Provide the (x, y) coordinate of the cell's center where the given text is located.  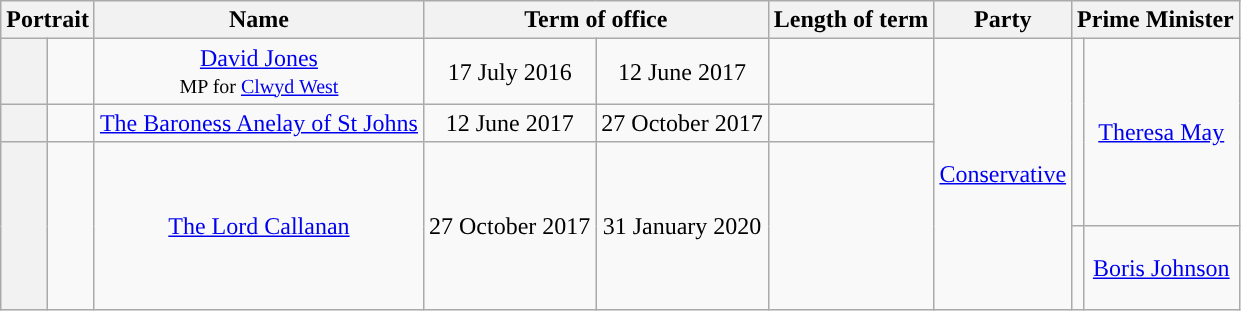
Party (1003, 20)
Prime Minister (1156, 20)
Theresa May (1161, 132)
David JonesMP for Clwyd West (258, 72)
The Baroness Anelay of St Johns (258, 123)
Conservative (1003, 174)
The Lord Callanan (258, 226)
Term of office (596, 20)
31 January 2020 (682, 226)
Portrait (48, 20)
17 July 2016 (509, 72)
Name (258, 20)
Length of term (851, 20)
Boris Johnson (1161, 268)
